Extract the (x, y) coordinate from the center of the cell holding the provided text.  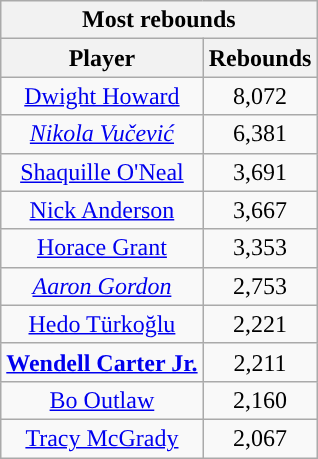
Shaquille O'Neal (102, 172)
Most rebounds (159, 20)
6,381 (260, 134)
Tracy McGrady (102, 438)
2,221 (260, 324)
3,667 (260, 210)
Bo Outlaw (102, 400)
2,160 (260, 400)
Hedo Türkoğlu (102, 324)
Nikola Vučević (102, 134)
3,691 (260, 172)
Nick Anderson (102, 210)
3,353 (260, 248)
Aaron Gordon (102, 286)
2,211 (260, 362)
Player (102, 58)
2,753 (260, 286)
Dwight Howard (102, 96)
8,072 (260, 96)
2,067 (260, 438)
Horace Grant (102, 248)
Wendell Carter Jr. (102, 362)
Rebounds (260, 58)
